Find where the given text appears and provide that cell's center as (X, Y) coordinate. 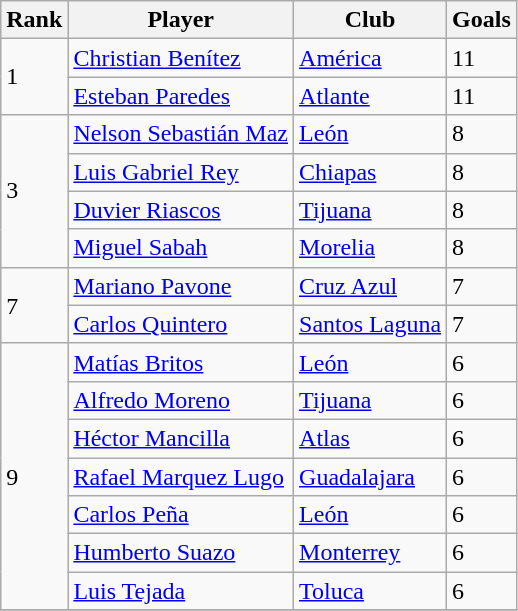
Cruz Azul (370, 286)
Luis Gabriel Rey (181, 172)
Goals (482, 20)
Toluca (370, 591)
Humberto Suazo (181, 553)
Esteban Paredes (181, 96)
Christian Benítez (181, 58)
Monterrey (370, 553)
Santos Laguna (370, 324)
Player (181, 20)
Atlante (370, 96)
Duvier Riascos (181, 210)
3 (34, 191)
1 (34, 77)
9 (34, 476)
Luis Tejada (181, 591)
Matías Britos (181, 362)
Mariano Pavone (181, 286)
Rafael Marquez Lugo (181, 477)
Carlos Quintero (181, 324)
Club (370, 20)
Guadalajara (370, 477)
Rank (34, 20)
Héctor Mancilla (181, 438)
América (370, 58)
Miguel Sabah (181, 248)
Morelia (370, 248)
Chiapas (370, 172)
Atlas (370, 438)
Nelson Sebastián Maz (181, 134)
Alfredo Moreno (181, 400)
Carlos Peña (181, 515)
